Return (X, Y) of the center of cell containing provided text 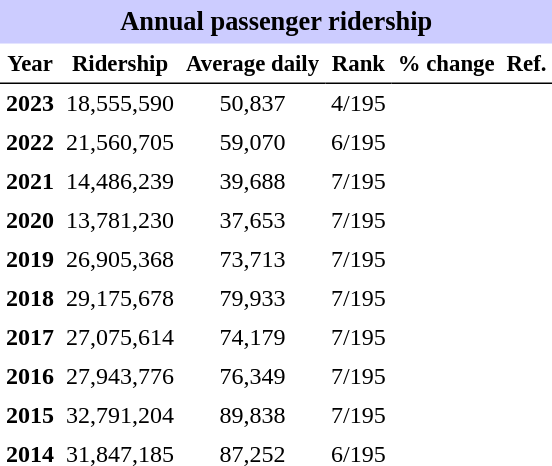
Annual passenger ridership (276, 22)
74,179 (252, 338)
32,791,204 (120, 416)
2023 (30, 104)
18,555,590 (120, 104)
26,905,368 (120, 260)
2017 (30, 338)
59,070 (252, 142)
39,688 (252, 182)
14,486,239 (120, 182)
79,933 (252, 298)
27,075,614 (120, 338)
29,175,678 (120, 298)
2020 (30, 220)
13,781,230 (120, 220)
2021 (30, 182)
76,349 (252, 376)
2018 (30, 298)
73,713 (252, 260)
37,653 (252, 220)
21,560,705 (120, 142)
27,943,776 (120, 376)
50,837 (252, 104)
2016 (30, 376)
6/195 (358, 142)
Ridership (120, 64)
2022 (30, 142)
Average daily (252, 64)
89,838 (252, 416)
% change (446, 64)
Rank (358, 64)
4/195 (358, 104)
2019 (30, 260)
2015 (30, 416)
Year (30, 64)
